Return (x, y) of the center of cell containing provided text 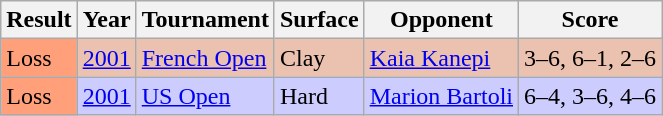
Kaia Kanepi (441, 58)
Opponent (441, 20)
Tournament (205, 20)
Clay (319, 58)
Year (106, 20)
US Open (205, 96)
3–6, 6–1, 2–6 (590, 58)
Marion Bartoli (441, 96)
Result (39, 20)
French Open (205, 58)
Score (590, 20)
6–4, 3–6, 4–6 (590, 96)
Surface (319, 20)
Hard (319, 96)
